Search for the cell housing the specified text and yield its [x, y] center coordinate. 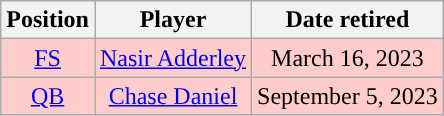
September 5, 2023 [348, 96]
Chase Daniel [172, 96]
March 16, 2023 [348, 58]
QB [48, 96]
Date retired [348, 20]
FS [48, 58]
Position [48, 20]
Player [172, 20]
Nasir Adderley [172, 58]
